From the cell containing the given text, extract its center point as [x, y] coordinate. 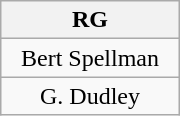
RG [90, 20]
G. Dudley [90, 96]
Bert Spellman [90, 58]
